Scan for the cell matching the given text and deliver its [X, Y] coordinate at center. 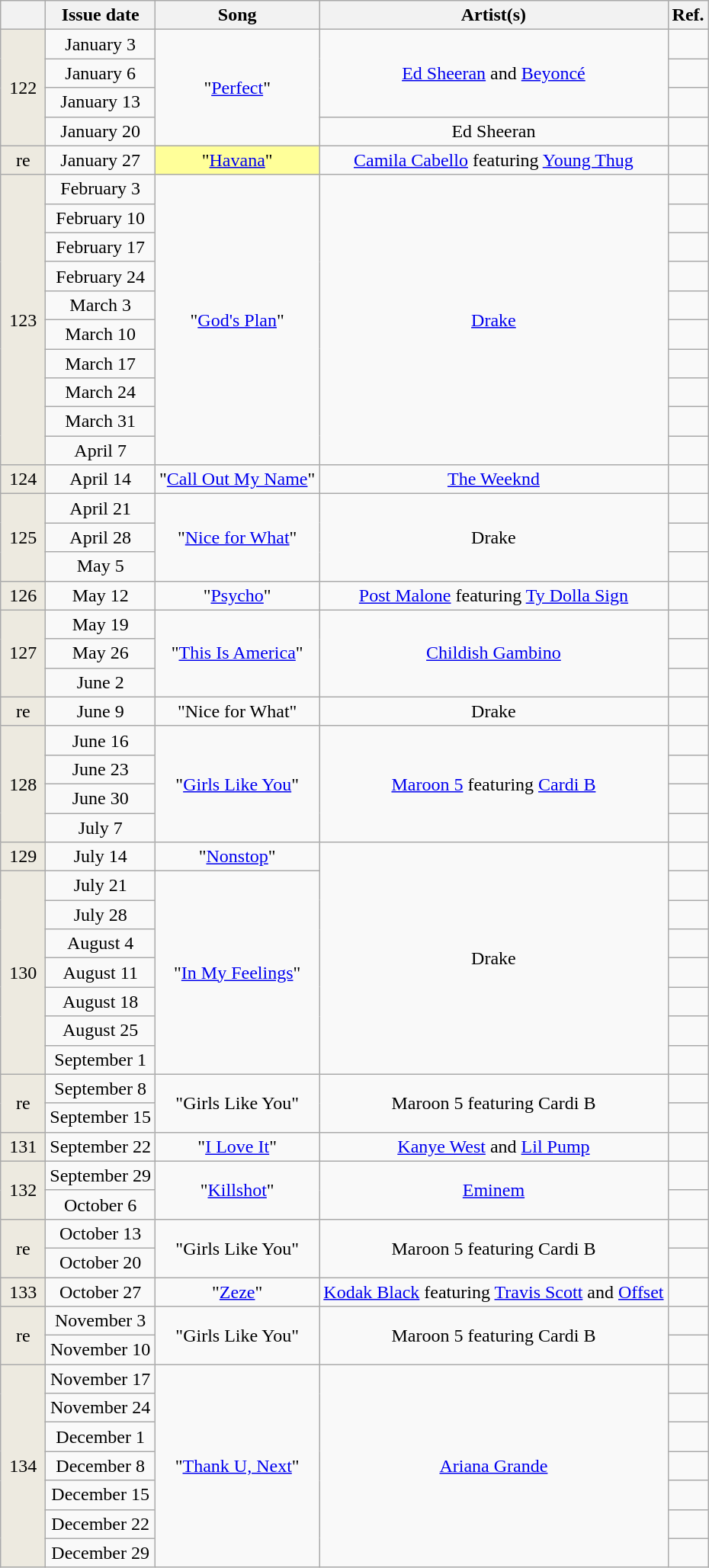
"Nonstop" [238, 857]
June 23 [101, 769]
134 [23, 1466]
February 24 [101, 276]
"Zeze" [238, 1292]
December 8 [101, 1466]
Kanye West and Lil Pump [494, 1146]
September 1 [101, 1060]
Artist(s) [494, 15]
Ariana Grande [494, 1466]
March 31 [101, 422]
127 [23, 653]
Ed Sheeran [494, 131]
May 19 [101, 624]
April 28 [101, 537]
September 29 [101, 1175]
September 22 [101, 1146]
August 11 [101, 973]
December 29 [101, 1553]
"Psycho" [238, 595]
November 10 [101, 1350]
December 22 [101, 1524]
"Havana" [238, 160]
123 [23, 320]
Kodak Black featuring Travis Scott and Offset [494, 1292]
Eminem [494, 1190]
January 27 [101, 160]
March 17 [101, 364]
August 25 [101, 1031]
Ed Sheeran and Beyoncé [494, 73]
March 10 [101, 334]
October 20 [101, 1262]
February 10 [101, 218]
May 26 [101, 653]
February 17 [101, 247]
December 15 [101, 1495]
130 [23, 973]
May 12 [101, 595]
"Call Out My Name" [238, 479]
January 3 [101, 44]
April 21 [101, 508]
125 [23, 537]
November 17 [101, 1379]
The Weeknd [494, 479]
April 14 [101, 479]
October 13 [101, 1233]
June 30 [101, 798]
June 16 [101, 740]
Camila Cabello featuring Young Thug [494, 160]
"Killshot" [238, 1190]
October 27 [101, 1292]
"This Is America" [238, 653]
124 [23, 479]
November 24 [101, 1408]
122 [23, 88]
"I Love It" [238, 1146]
Childish Gambino [494, 653]
"In My Feelings" [238, 973]
November 3 [101, 1321]
Post Malone featuring Ty Dolla Sign [494, 595]
June 2 [101, 682]
"Thank U, Next" [238, 1466]
July 7 [101, 827]
July 21 [101, 886]
"Perfect" [238, 88]
October 6 [101, 1204]
August 4 [101, 944]
128 [23, 784]
Song [238, 15]
January 20 [101, 131]
July 14 [101, 857]
March 3 [101, 305]
September 8 [101, 1089]
132 [23, 1190]
"God's Plan" [238, 320]
April 7 [101, 451]
133 [23, 1292]
May 5 [101, 566]
Issue date [101, 15]
September 15 [101, 1117]
March 24 [101, 393]
August 18 [101, 1002]
December 1 [101, 1437]
Ref. [688, 15]
January 6 [101, 73]
129 [23, 857]
131 [23, 1146]
June 9 [101, 711]
July 28 [101, 915]
January 13 [101, 102]
126 [23, 595]
February 3 [101, 189]
